Search for the cell housing the specified text and yield its [X, Y] center coordinate. 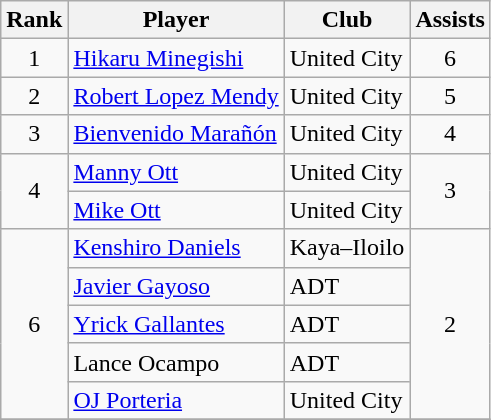
Club [347, 20]
Robert Lopez Mendy [176, 96]
Rank [34, 20]
Kaya–Iloilo [347, 248]
5 [450, 96]
Hikaru Minegishi [176, 58]
Kenshiro Daniels [176, 248]
Bienvenido Marañón [176, 134]
Lance Ocampo [176, 362]
Player [176, 20]
Yrick Gallantes [176, 324]
Javier Gayoso [176, 286]
1 [34, 58]
OJ Porteria [176, 400]
Manny Ott [176, 172]
Mike Ott [176, 210]
Assists [450, 20]
